Output the [x, y] coordinate of the center of the cell containing the given text.  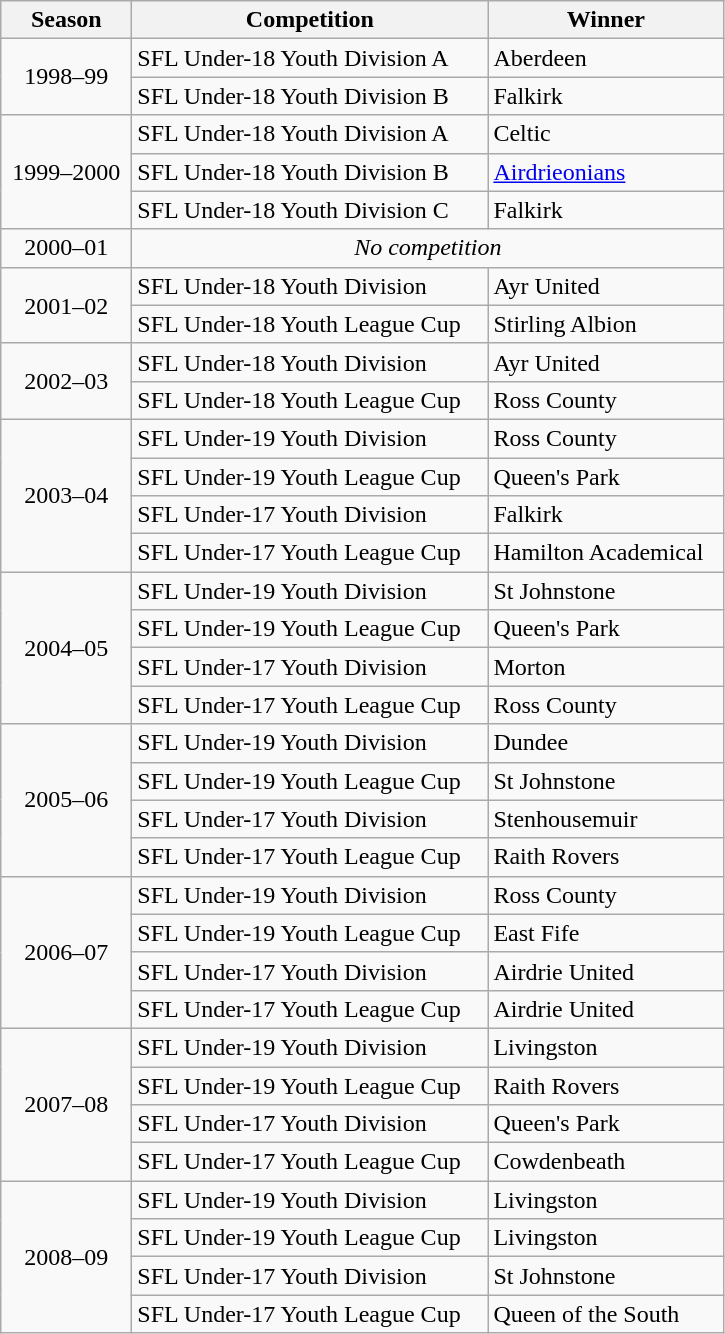
Airdrieonians [606, 172]
Competition [310, 20]
East Fife [606, 933]
Hamilton Academical [606, 553]
SFL Under-18 Youth Division C [310, 210]
Stirling Albion [606, 324]
2004–05 [66, 648]
2007–08 [66, 1104]
Cowdenbeath [606, 1162]
2006–07 [66, 952]
2000–01 [66, 248]
Stenhousemuir [606, 819]
Season [66, 20]
Queen of the South [606, 1314]
Morton [606, 667]
Aberdeen [606, 58]
2005–06 [66, 800]
1998–99 [66, 77]
Winner [606, 20]
Dundee [606, 743]
2003–04 [66, 495]
2008–09 [66, 1257]
Celtic [606, 134]
2001–02 [66, 305]
No competition [428, 248]
2002–03 [66, 381]
1999–2000 [66, 172]
